Provide the [X, Y] coordinate of the cell's center where the given text is located.  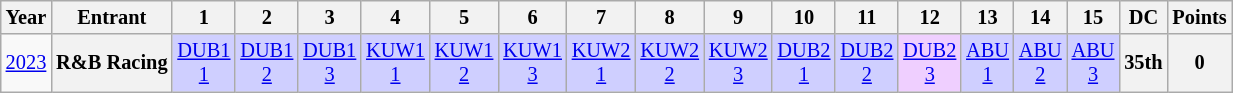
13 [988, 17]
ABU1 [988, 63]
8 [670, 17]
1 [204, 17]
7 [602, 17]
DC [1143, 17]
KUW21 [602, 63]
15 [1094, 17]
9 [738, 17]
KUW22 [670, 63]
2023 [26, 63]
KUW11 [396, 63]
11 [866, 17]
3 [330, 17]
6 [532, 17]
0 [1200, 63]
Entrant [112, 17]
DUB12 [266, 63]
Points [1200, 17]
14 [1040, 17]
KUW13 [532, 63]
DUB22 [866, 63]
10 [804, 17]
DUB11 [204, 63]
KUW23 [738, 63]
R&B Racing [112, 63]
12 [930, 17]
DUB23 [930, 63]
DUB13 [330, 63]
KUW12 [464, 63]
ABU3 [1094, 63]
5 [464, 17]
4 [396, 17]
Year [26, 17]
DUB21 [804, 63]
35th [1143, 63]
2 [266, 17]
ABU2 [1040, 63]
